Extract the [X, Y] coordinate from the center of the cell holding the provided text.  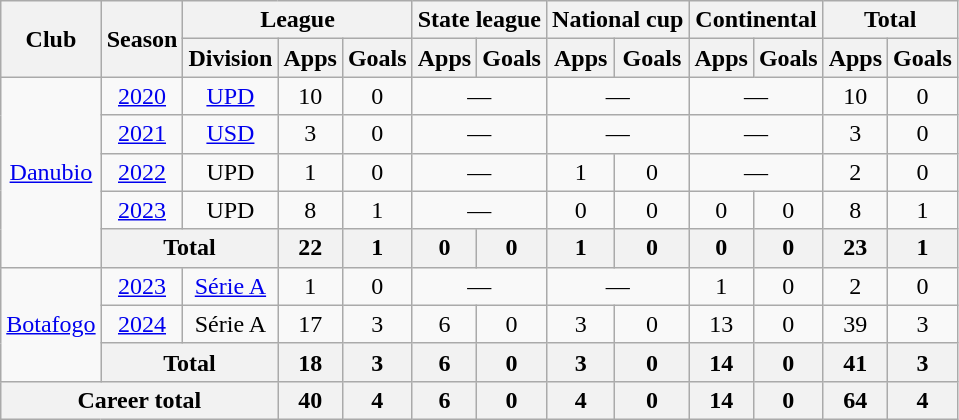
40 [310, 400]
Continental [756, 20]
2020 [142, 96]
2021 [142, 134]
2024 [142, 324]
13 [721, 324]
22 [310, 248]
41 [855, 362]
Botafogo [51, 324]
Season [142, 39]
18 [310, 362]
39 [855, 324]
Club [51, 39]
National cup [618, 20]
64 [855, 400]
23 [855, 248]
Danubio [51, 172]
17 [310, 324]
2022 [142, 172]
Division [230, 58]
Career total [140, 400]
League [298, 20]
State league [479, 20]
USD [230, 134]
